Provide the (X, Y) coordinate of the cell's center where the given text is located.  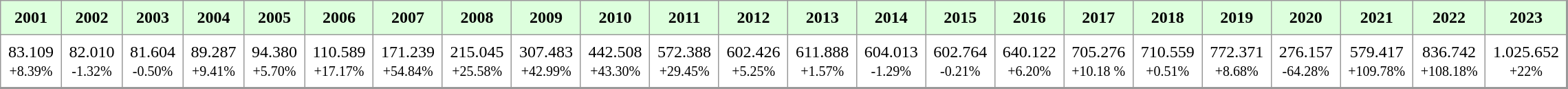
2022 (1448, 18)
2017 (1098, 18)
602.426+5.25% (753, 61)
81.604-0.50% (153, 61)
705.276+10.18 % (1098, 61)
2014 (891, 18)
110.589+17.17% (339, 61)
171.239+54.84% (408, 61)
2010 (615, 18)
1.025.652+22% (1527, 61)
2007 (408, 18)
2020 (1305, 18)
836.742+108.18% (1448, 61)
2004 (213, 18)
2005 (274, 18)
89.287+9.41% (213, 61)
572.388+29.45% (684, 61)
602.764-0.21% (960, 61)
2015 (960, 18)
94.380+5.70% (274, 61)
442.508+43.30% (615, 61)
2008 (477, 18)
611.888+1.57% (823, 61)
2009 (546, 18)
276.157-64.28% (1305, 61)
604.013-1.29% (891, 61)
2001 (31, 18)
307.483+42.99% (546, 61)
2011 (684, 18)
640.122+6.20% (1029, 61)
579.417+109.78% (1377, 61)
83.109+8.39% (31, 61)
772.371+8.68% (1237, 61)
2012 (753, 18)
2003 (153, 18)
2023 (1527, 18)
2002 (91, 18)
82.010-1.32% (91, 61)
2016 (1029, 18)
215.045+25.58% (477, 61)
2006 (339, 18)
2013 (823, 18)
2018 (1167, 18)
2019 (1237, 18)
710.559+0.51% (1167, 61)
2021 (1377, 18)
